Return the (x, y) coordinate for the center point of the cell that contains the specified text.  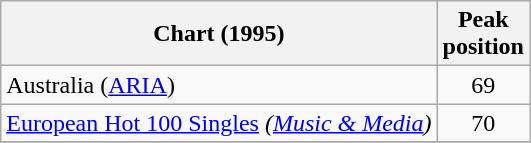
Chart (1995) (219, 34)
69 (483, 85)
Peakposition (483, 34)
Australia (ARIA) (219, 85)
70 (483, 123)
European Hot 100 Singles (Music & Media) (219, 123)
